For the text-containing cell, return its midpoint in [x, y] coordinate format. 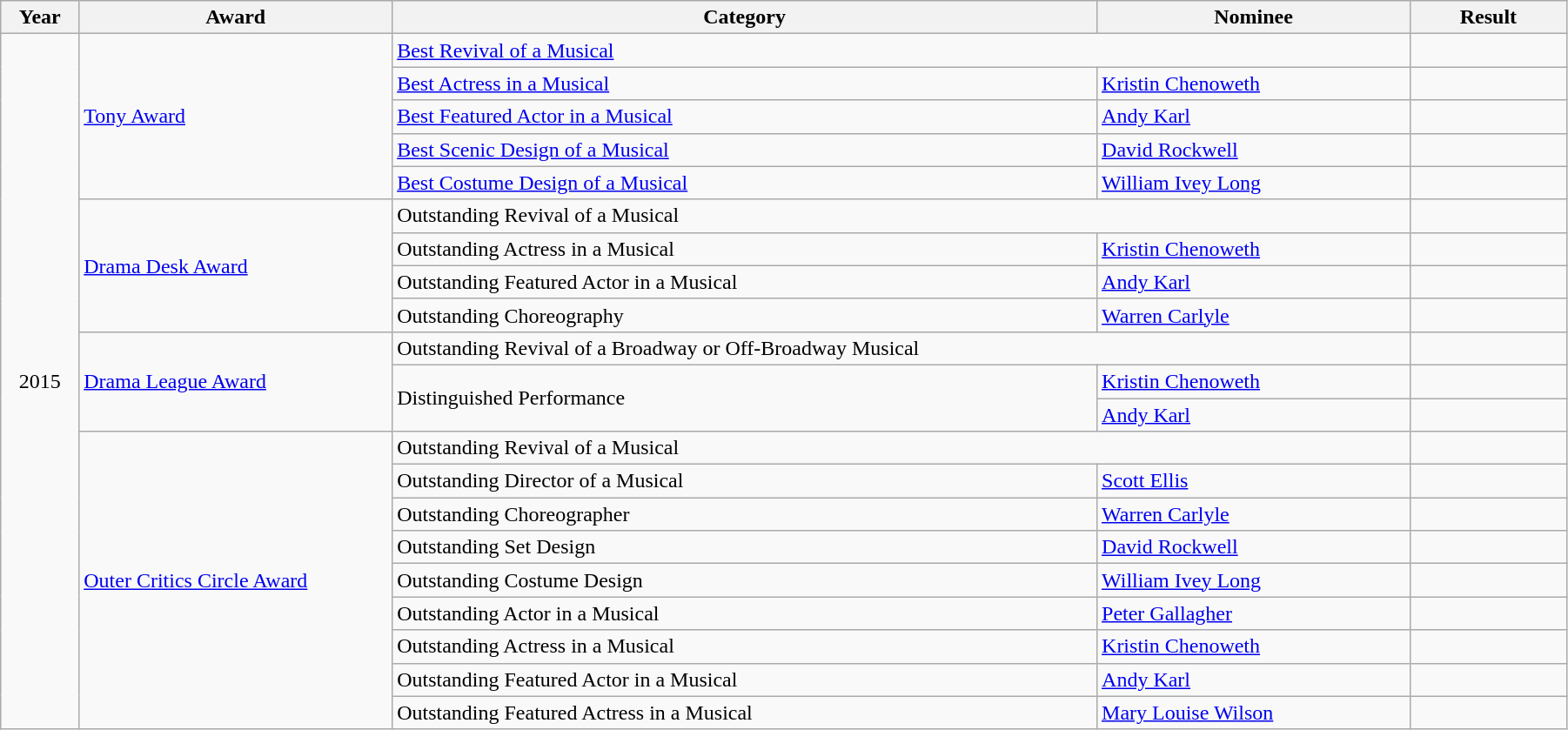
Peter Gallagher [1254, 613]
Outstanding Choreography [745, 315]
Outstanding Choreographer [745, 514]
Drama League Award [236, 381]
Best Revival of a Musical [901, 50]
Nominee [1254, 17]
Distinguished Performance [745, 398]
Tony Award [236, 117]
Mary Louise Wilson [1254, 713]
Best Actress in a Musical [745, 84]
Year [40, 17]
Outer Critics Circle Award [236, 581]
Result [1488, 17]
Outstanding Costume Design [745, 580]
Outstanding Actor in a Musical [745, 613]
Drama Desk Award [236, 265]
Outstanding Featured Actress in a Musical [745, 713]
Best Featured Actor in a Musical [745, 117]
Outstanding Set Design [745, 547]
2015 [40, 381]
Scott Ellis [1254, 481]
Best Scenic Design of a Musical [745, 150]
Outstanding Director of a Musical [745, 481]
Award [236, 17]
Best Costume Design of a Musical [745, 183]
Category [745, 17]
Outstanding Revival of a Broadway or Off-Broadway Musical [901, 348]
